Identify which cell holds the provided text, then report its (x, y) central coordinate. 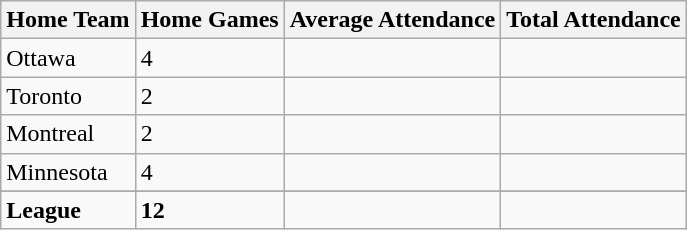
Total Attendance (594, 20)
Home Games (210, 20)
Minnesota (68, 172)
League (68, 210)
Home Team (68, 20)
Toronto (68, 96)
Ottawa (68, 58)
Average Attendance (392, 20)
Montreal (68, 134)
12 (210, 210)
